Locate the cell with the specified text and output its (x, y) center coordinate. 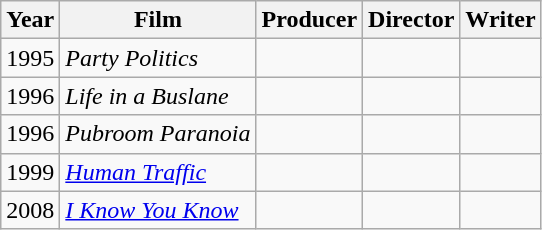
Writer (500, 20)
1995 (30, 58)
1999 (30, 172)
Life in a Buslane (158, 96)
2008 (30, 210)
Human Traffic (158, 172)
Party Politics (158, 58)
Pubroom Paranoia (158, 134)
Year (30, 20)
I Know You Know (158, 210)
Producer (310, 20)
Director (412, 20)
Film (158, 20)
